Capture the cell that displays the provided text and extract its (x, y) central coordinate. 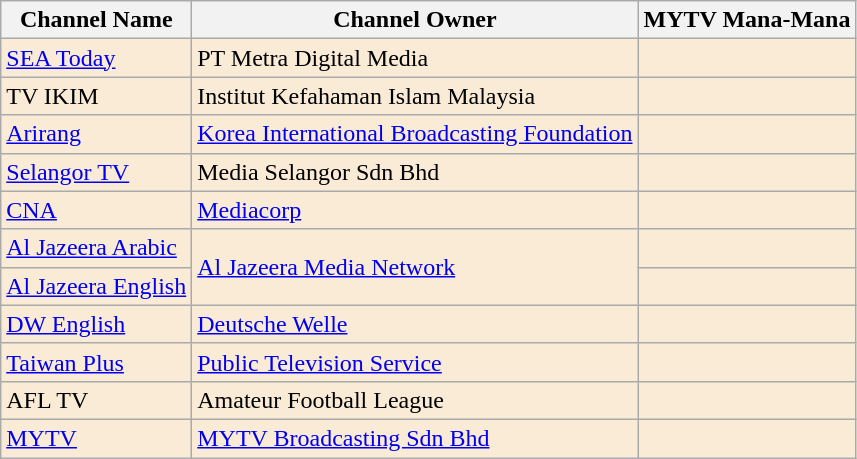
Arirang (96, 134)
Selangor TV (96, 172)
Channel Owner (415, 20)
MYTV (96, 438)
Al Jazeera Arabic (96, 248)
SEA Today (96, 58)
Deutsche Welle (415, 324)
Korea International Broadcasting Foundation (415, 134)
DW English (96, 324)
AFL TV (96, 400)
Al Jazeera Media Network (415, 267)
MYTV Mana-Mana (747, 20)
Al Jazeera English (96, 286)
CNA (96, 210)
Channel Name (96, 20)
TV IKIM (96, 96)
Institut Kefahaman Islam Malaysia (415, 96)
Mediacorp (415, 210)
Amateur Football League (415, 400)
MYTV Broadcasting Sdn Bhd (415, 438)
Taiwan Plus (96, 362)
Media Selangor Sdn Bhd (415, 172)
PT Metra Digital Media (415, 58)
Public Television Service (415, 362)
